Output the (X, Y) coordinate of the center of the cell containing the given text.  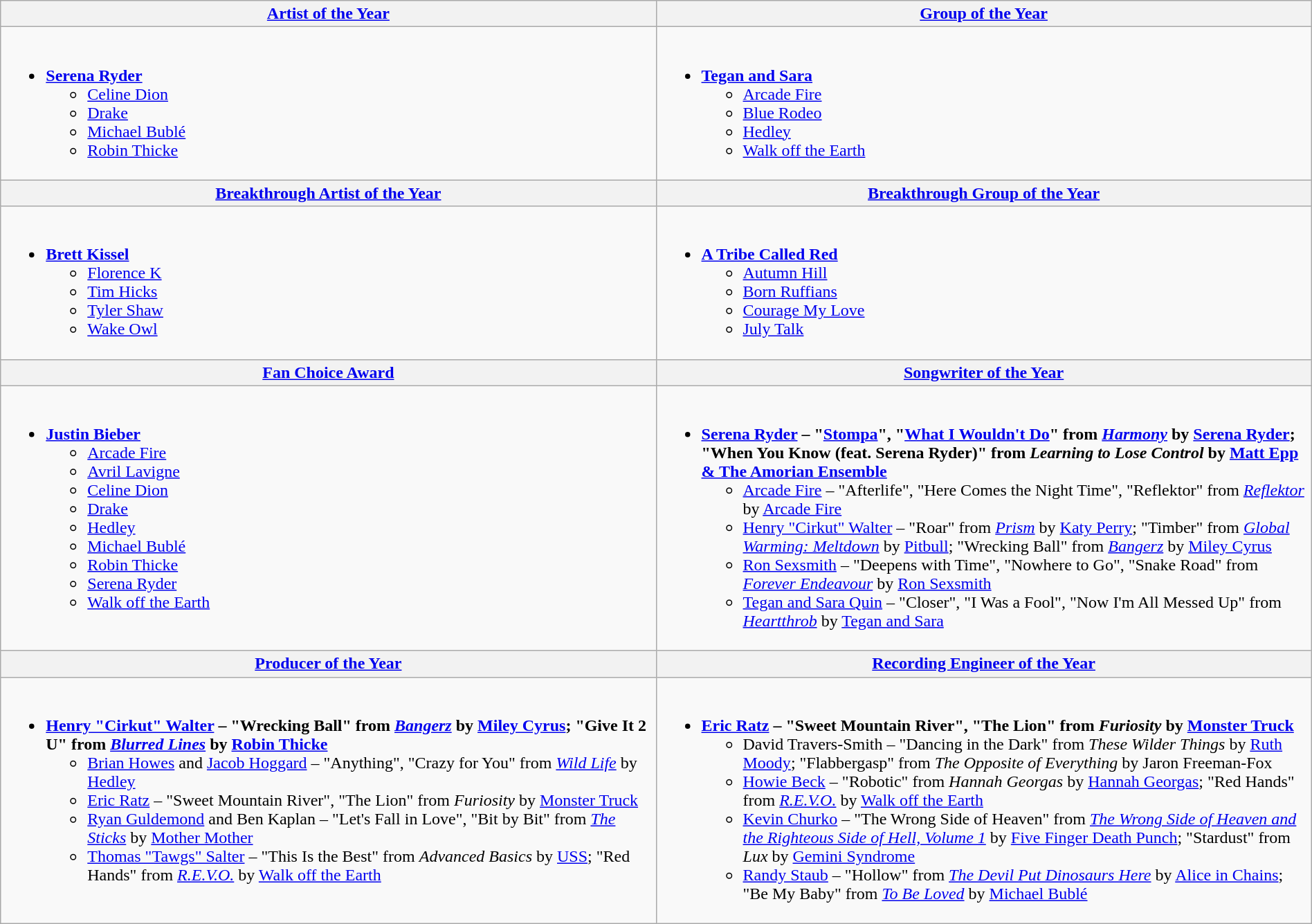
Breakthrough Group of the Year (984, 193)
Serena RyderCeline DionDrakeMichael BubléRobin Thicke (328, 104)
Tegan and SaraArcade FireBlue RodeoHedleyWalk off the Earth (984, 104)
A Tribe Called RedAutumn HillBorn RuffiansCourage My LoveJuly Talk (984, 282)
Justin BieberArcade FireAvril LavigneCeline DionDrakeHedleyMichael BubléRobin ThickeSerena RyderWalk off the Earth (328, 518)
Group of the Year (984, 14)
Breakthrough Artist of the Year (328, 193)
Recording Engineer of the Year (984, 664)
Producer of the Year (328, 664)
Songwriter of the Year (984, 372)
Fan Choice Award (328, 372)
Artist of the Year (328, 14)
Brett KisselFlorence KTim HicksTyler ShawWake Owl (328, 282)
